Extract the (x, y) coordinate from the center of the cell holding the provided text.  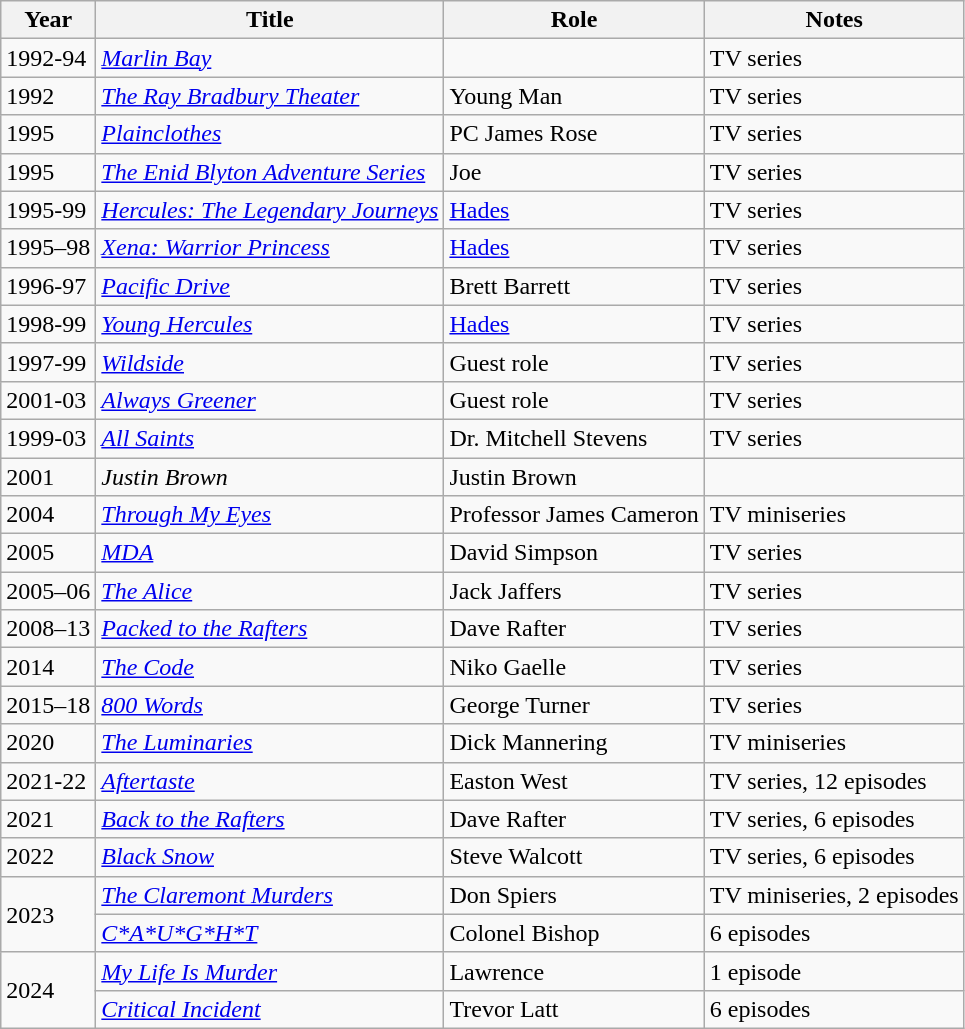
2022 (48, 857)
The Alice (270, 591)
Young Man (574, 96)
Niko Gaelle (574, 667)
2021 (48, 819)
1 episode (834, 971)
Dr. Mitchell Stevens (574, 438)
2004 (48, 515)
My Life Is Murder (270, 971)
2014 (48, 667)
TV series, 12 episodes (834, 781)
Joe (574, 172)
Xena: Warrior Princess (270, 248)
Hercules: The Legendary Journeys (270, 210)
1992 (48, 96)
Marlin Bay (270, 58)
2015–18 (48, 705)
The Enid Blyton Adventure Series (270, 172)
All Saints (270, 438)
1995-99 (48, 210)
Steve Walcott (574, 857)
Young Hercules (270, 324)
Notes (834, 20)
Critical Incident (270, 1009)
George Turner (574, 705)
1997-99 (48, 362)
Brett Barrett (574, 286)
1999-03 (48, 438)
2021-22 (48, 781)
Jack Jaffers (574, 591)
1995–98 (48, 248)
PC James Rose (574, 134)
The Ray Bradbury Theater (270, 96)
2005 (48, 553)
MDA (270, 553)
800 Words (270, 705)
TV miniseries, 2 episodes (834, 895)
2020 (48, 743)
Pacific Drive (270, 286)
1996-97 (48, 286)
Don Spiers (574, 895)
2023 (48, 914)
Back to the Rafters (270, 819)
The Luminaries (270, 743)
Professor James Cameron (574, 515)
Black Snow (270, 857)
Through My Eyes (270, 515)
2005–06 (48, 591)
Packed to the Rafters (270, 629)
David Simpson (574, 553)
Easton West (574, 781)
1992-94 (48, 58)
1998-99 (48, 324)
Title (270, 20)
Plainclothes (270, 134)
Aftertaste (270, 781)
2024 (48, 990)
2008–13 (48, 629)
2001-03 (48, 400)
Wildside (270, 362)
Dick Mannering (574, 743)
2001 (48, 477)
Trevor Latt (574, 1009)
Lawrence (574, 971)
C*A*U*G*H*T (270, 933)
The Claremont Murders (270, 895)
Role (574, 20)
Always Greener (270, 400)
The Code (270, 667)
Colonel Bishop (574, 933)
Year (48, 20)
